Return [x, y] of the center of cell containing provided text 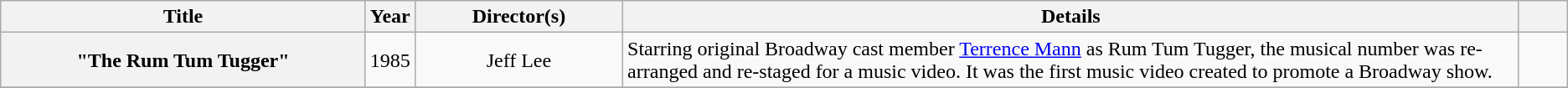
Title [183, 17]
"The Rum Tum Tugger" [183, 60]
Details [1071, 17]
Jeff Lee [518, 60]
Director(s) [518, 17]
1985 [390, 60]
Year [390, 17]
